From the cell containing the given text, extract its center point as [x, y] coordinate. 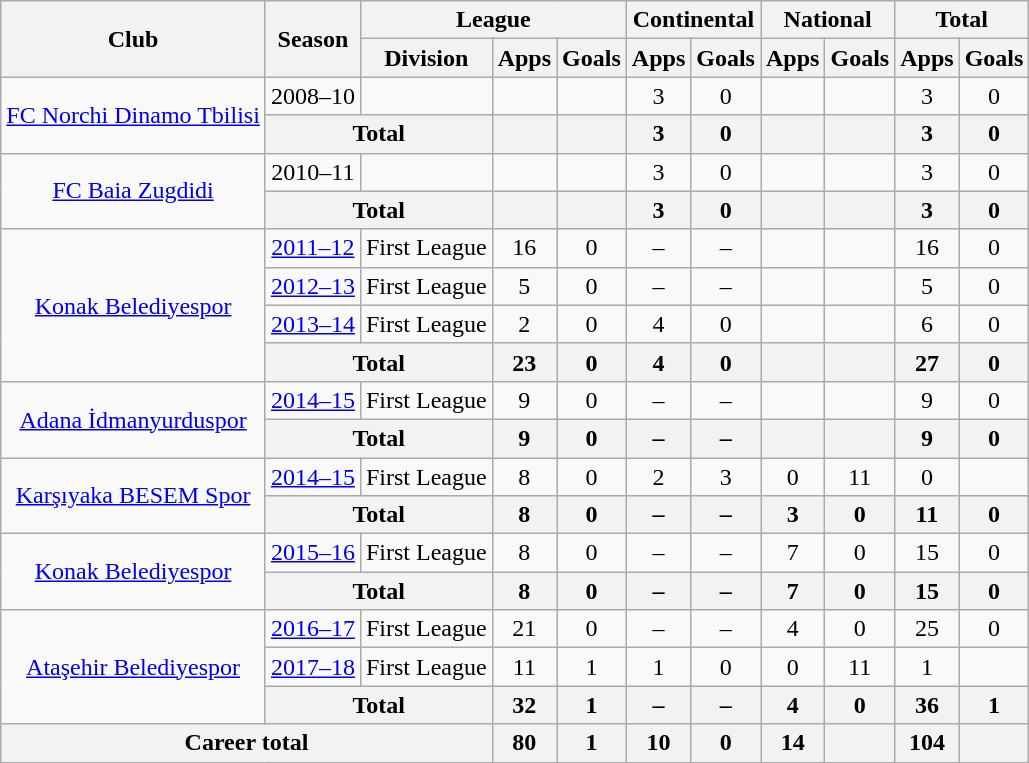
32 [524, 705]
104 [927, 743]
23 [524, 362]
80 [524, 743]
10 [658, 743]
6 [927, 324]
Career total [246, 743]
27 [927, 362]
Continental [693, 20]
Adana İdmanyurduspor [134, 419]
2010–11 [312, 172]
League [493, 20]
2017–18 [312, 667]
2015–16 [312, 553]
FC Baia Zugdidi [134, 191]
2012–13 [312, 286]
National [827, 20]
2013–14 [312, 324]
Ataşehir Belediyespor [134, 667]
21 [524, 629]
FC Norchi Dinamo Tbilisi [134, 115]
2016–17 [312, 629]
14 [792, 743]
2008–10 [312, 96]
Season [312, 39]
36 [927, 705]
Club [134, 39]
Division [426, 58]
2011–12 [312, 248]
Karşıyaka BESEM Spor [134, 496]
25 [927, 629]
